Return the (x, y) coordinate for the center point of the cell that contains the specified text.  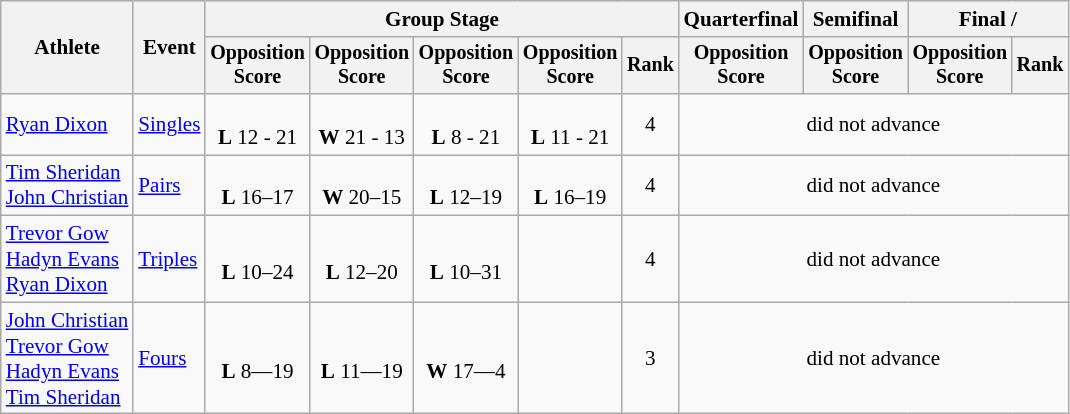
L 12 - 21 (257, 124)
Fours (169, 358)
W 21 - 13 (362, 124)
L 8―19 (257, 358)
3 (650, 358)
Event (169, 48)
L 8 - 21 (466, 124)
L 12–19 (466, 186)
Trevor GowHadyn EvansRyan Dixon (68, 259)
Quarterfinal (742, 18)
L 11 - 21 (570, 124)
L 16–17 (257, 186)
Triples (169, 259)
John ChristianTrevor GowHadyn EvansTim Sheridan (68, 358)
Ryan Dixon (68, 124)
L 12–20 (362, 259)
Tim SheridanJohn Christian (68, 186)
Athlete (68, 48)
L 10–31 (466, 259)
Pairs (169, 186)
W 17―4 (466, 358)
L 16–19 (570, 186)
W 20–15 (362, 186)
Singles (169, 124)
Final / (988, 18)
Group Stage (442, 18)
L 11―19 (362, 358)
Semifinal (855, 18)
L 10–24 (257, 259)
